Extract the [X, Y] coordinate from the center of the cell holding the provided text.  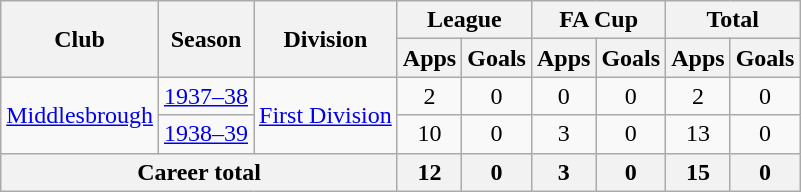
10 [429, 134]
Season [206, 39]
13 [698, 134]
Club [80, 39]
1937–38 [206, 96]
12 [429, 172]
First Division [326, 115]
Middlesbrough [80, 115]
League [464, 20]
Total [733, 20]
1938–39 [206, 134]
15 [698, 172]
Division [326, 39]
Career total [200, 172]
FA Cup [598, 20]
